Scan for the cell matching the given text and deliver its [X, Y] coordinate at center. 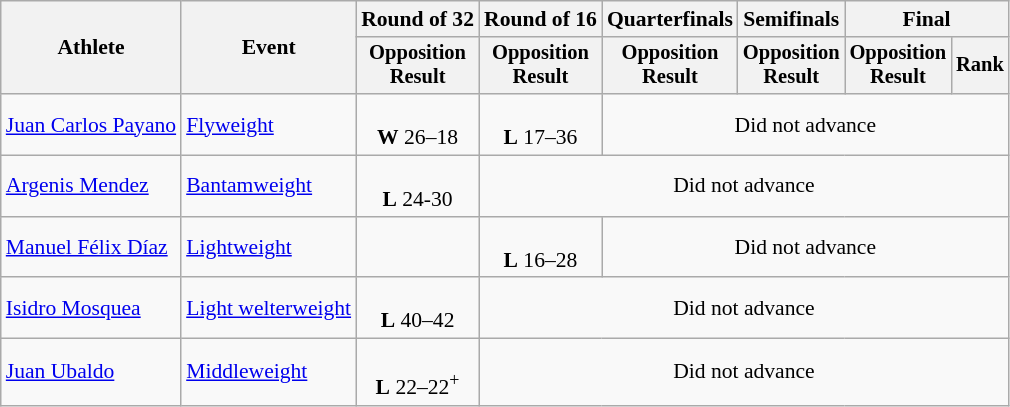
Flyweight [268, 124]
Bantamweight [268, 186]
L 24-30 [418, 186]
L 40–42 [418, 308]
Argenis Mendez [91, 186]
Light welterweight [268, 308]
L 17–36 [540, 124]
Quarterfinals [670, 19]
Rank [980, 66]
Juan Carlos Payano [91, 124]
Round of 16 [540, 19]
Lightweight [268, 248]
L 22–22+ [418, 372]
Semifinals [792, 19]
Round of 32 [418, 19]
Final [927, 19]
Manuel Félix Díaz [91, 248]
Athlete [91, 48]
W 26–18 [418, 124]
Event [268, 48]
Juan Ubaldo [91, 372]
Middleweight [268, 372]
L 16–28 [540, 248]
Isidro Mosquea [91, 308]
